Capture the cell that displays the provided text and extract its [x, y] central coordinate. 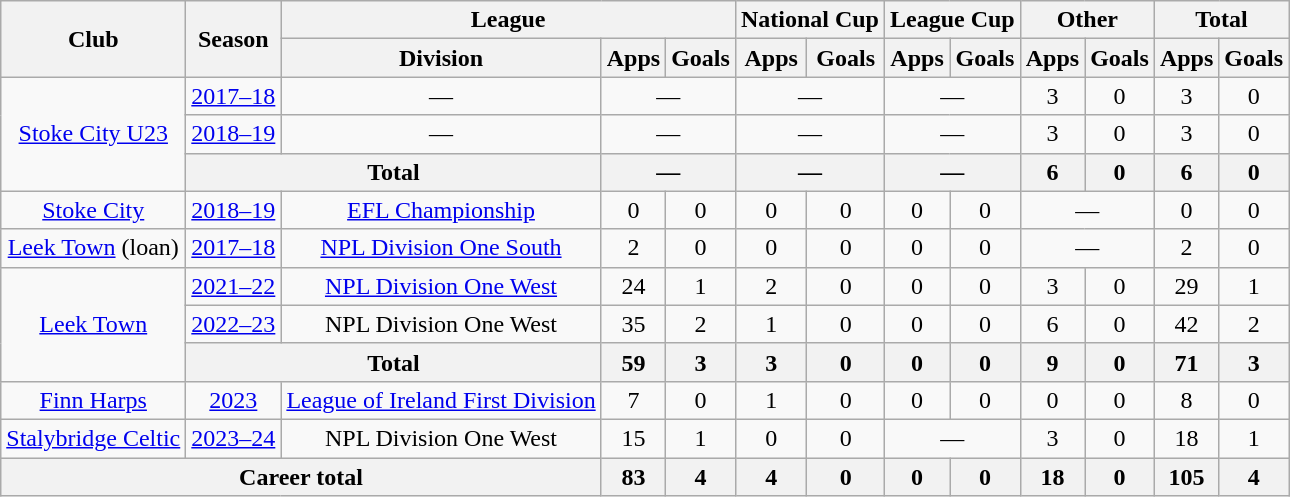
2023–24 [234, 438]
League [508, 20]
Division [441, 58]
National Cup [810, 20]
9 [1052, 362]
Season [234, 39]
83 [633, 477]
8 [1186, 400]
59 [633, 362]
24 [633, 286]
29 [1186, 286]
2021–22 [234, 286]
League of Ireland First Division [441, 400]
15 [633, 438]
Other [1087, 20]
EFL Championship [441, 210]
NPL Division One South [441, 248]
42 [1186, 324]
Stoke City [94, 210]
Finn Harps [94, 400]
2023 [234, 400]
2022–23 [234, 324]
Stalybridge Celtic [94, 438]
Leek Town (loan) [94, 248]
Leek Town [94, 324]
7 [633, 400]
Stoke City U23 [94, 134]
105 [1186, 477]
Career total [301, 477]
35 [633, 324]
League Cup [952, 20]
Club [94, 39]
71 [1186, 362]
